For the text-containing cell, return its midpoint in [X, Y] coordinate format. 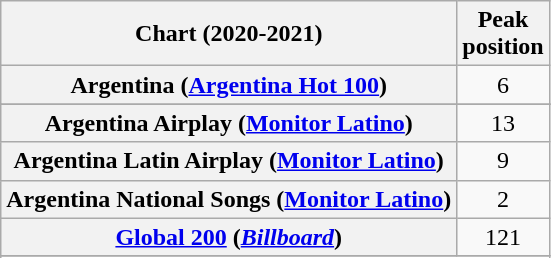
9 [503, 161]
Peakposition [503, 34]
Global 200 (Billboard) [229, 237]
13 [503, 123]
Chart (2020-2021) [229, 34]
Argentina Latin Airplay (Monitor Latino) [229, 161]
Argentina Airplay (Monitor Latino) [229, 123]
Argentina (Argentina Hot 100) [229, 85]
6 [503, 85]
Argentina National Songs (Monitor Latino) [229, 199]
2 [503, 199]
121 [503, 237]
